For the text-containing cell, return its midpoint in [X, Y] coordinate format. 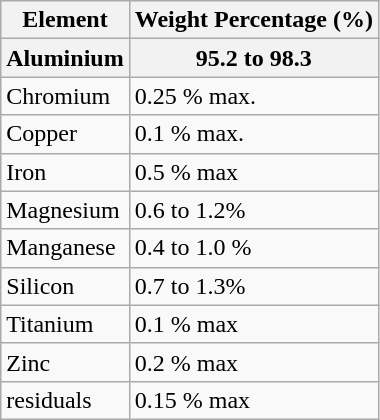
Titanium [65, 324]
0.15 % max [254, 400]
0.2 % max [254, 362]
0.1 % max [254, 324]
95.2 to 98.3 [254, 58]
0.5 % max [254, 172]
Copper [65, 134]
Magnesium [65, 210]
Zinc [65, 362]
0.7 to 1.3% [254, 286]
0.25 % max. [254, 96]
0.6 to 1.2% [254, 210]
Element [65, 20]
0.1 % max. [254, 134]
Aluminium [65, 58]
Manganese [65, 248]
Chromium [65, 96]
Iron [65, 172]
residuals [65, 400]
0.4 to 1.0 % [254, 248]
Silicon [65, 286]
Weight Percentage (%) [254, 20]
